Scan for the cell matching the given text and deliver its (X, Y) coordinate at center. 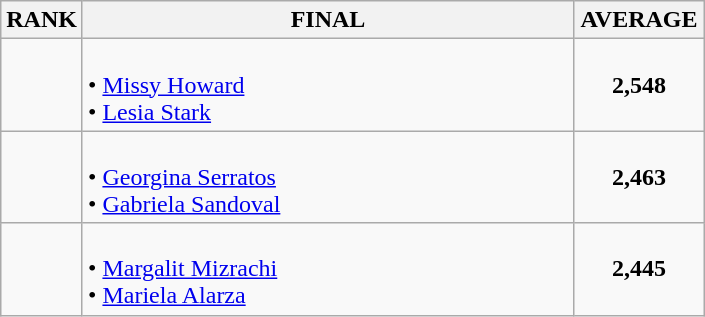
• Margalit Mizrachi• Mariela Alarza (328, 269)
2,445 (640, 269)
FINAL (328, 20)
2,548 (640, 85)
• Georgina Serratos• Gabriela Sandoval (328, 177)
• Missy Howard• Lesia Stark (328, 85)
RANK (42, 20)
AVERAGE (640, 20)
2,463 (640, 177)
